Capture the cell that displays the provided text and extract its [X, Y] central coordinate. 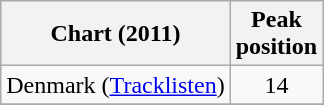
Peakposition [276, 34]
Denmark (Tracklisten) [116, 85]
Chart (2011) [116, 34]
14 [276, 85]
